Find where the given text appears and provide that cell's center as (X, Y) coordinate. 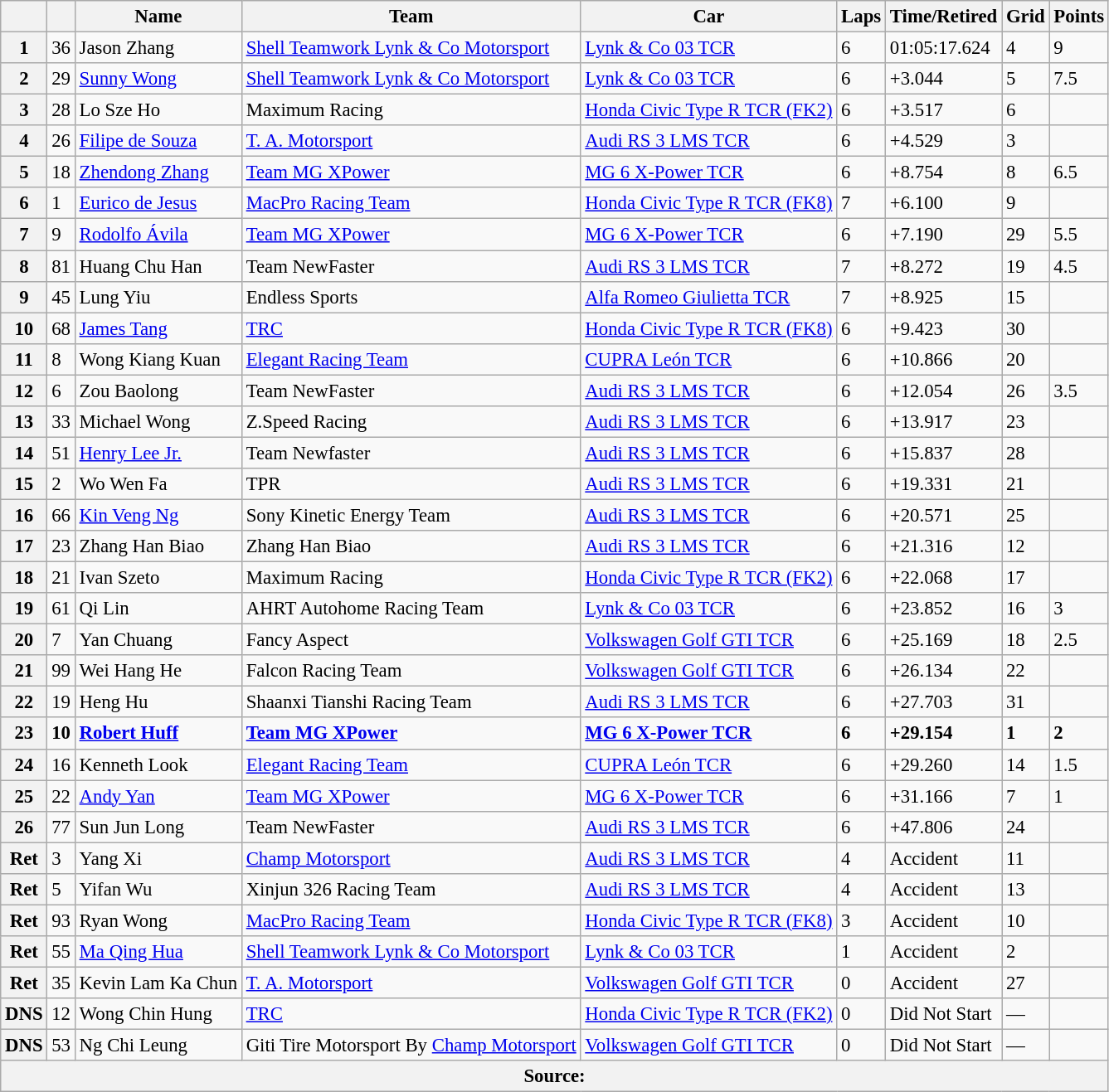
+23.852 (944, 609)
+4.529 (944, 141)
Heng Hu (158, 702)
Qi Lin (158, 609)
+15.837 (944, 453)
7.5 (1078, 79)
Filipe de Souza (158, 141)
Team Newfaster (411, 453)
+8.754 (944, 172)
Source: (555, 1076)
2.5 (1078, 640)
Name (158, 17)
61 (61, 609)
36 (61, 48)
Huang Chu Han (158, 266)
Ng Chi Leung (158, 1046)
Xinjun 326 Racing Team (411, 890)
+9.423 (944, 328)
27 (1025, 983)
James Tang (158, 328)
Endless Sports (411, 297)
Yang Xi (158, 858)
+25.169 (944, 640)
+27.703 (944, 702)
Lung Yiu (158, 297)
Wei Hang He (158, 671)
Shaanxi Tianshi Racing Team (411, 702)
81 (61, 266)
Car (708, 17)
+21.316 (944, 546)
Alfa Romeo Giulietta TCR (708, 297)
+10.866 (944, 359)
+8.272 (944, 266)
+8.925 (944, 297)
Sunny Wong (158, 79)
Points (1078, 17)
Andy Yan (158, 796)
+3.517 (944, 110)
Team (411, 17)
+7.190 (944, 235)
01:05:17.624 (944, 48)
+19.331 (944, 484)
Z.Speed Racing (411, 422)
1.5 (1078, 764)
Lo Sze Ho (158, 110)
Wong Kiang Kuan (158, 359)
+29.154 (944, 734)
Yifan Wu (158, 890)
Time/Retired (944, 17)
Wong Chin Hung (158, 1014)
+13.917 (944, 422)
45 (61, 297)
Michael Wong (158, 422)
+3.044 (944, 79)
99 (61, 671)
Champ Motorsport (411, 858)
31 (1025, 702)
Ivan Szeto (158, 578)
+31.166 (944, 796)
35 (61, 983)
33 (61, 422)
Yan Chuang (158, 640)
Eurico de Jesus (158, 203)
+26.134 (944, 671)
4.5 (1078, 266)
Kenneth Look (158, 764)
93 (61, 920)
53 (61, 1046)
+20.571 (944, 515)
51 (61, 453)
Zou Baolong (158, 391)
Giti Tire Motorsport By Champ Motorsport (411, 1046)
+6.100 (944, 203)
5.5 (1078, 235)
Wo Wen Fa (158, 484)
77 (61, 827)
AHRT Autohome Racing Team (411, 609)
+22.068 (944, 578)
55 (61, 952)
Rodolfo Ávila (158, 235)
Fancy Aspect (411, 640)
3.5 (1078, 391)
Kevin Lam Ka Chun (158, 983)
Kin Veng Ng (158, 515)
6.5 (1078, 172)
+47.806 (944, 827)
Jason Zhang (158, 48)
66 (61, 515)
TPR (411, 484)
Laps (861, 17)
Falcon Racing Team (411, 671)
Henry Lee Jr. (158, 453)
Ryan Wong (158, 920)
Zhendong Zhang (158, 172)
Grid (1025, 17)
68 (61, 328)
30 (1025, 328)
Sony Kinetic Energy Team (411, 515)
Robert Huff (158, 734)
Sun Jun Long (158, 827)
Ma Qing Hua (158, 952)
+12.054 (944, 391)
+29.260 (944, 764)
